Capture the cell that displays the provided text and extract its [X, Y] central coordinate. 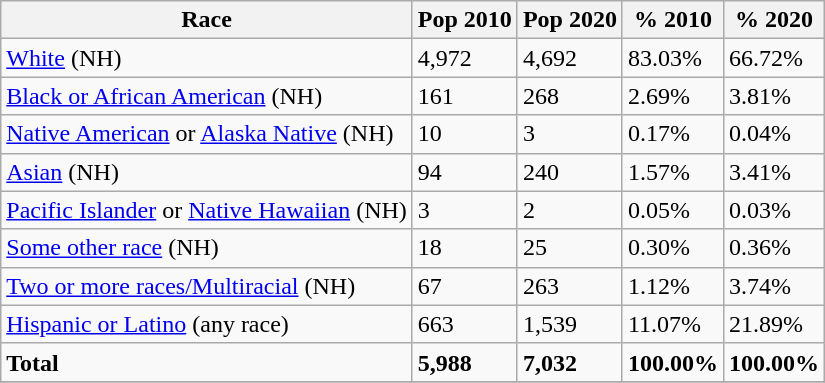
4,692 [570, 58]
4,972 [464, 58]
663 [464, 324]
Black or African American (NH) [207, 96]
67 [464, 286]
% 2020 [774, 20]
2 [570, 210]
5,988 [464, 362]
Asian (NH) [207, 172]
161 [464, 96]
Race [207, 20]
3.41% [774, 172]
25 [570, 248]
Native American or Alaska Native (NH) [207, 134]
% 2010 [672, 20]
66.72% [774, 58]
Hispanic or Latino (any race) [207, 324]
White (NH) [207, 58]
21.89% [774, 324]
94 [464, 172]
7,032 [570, 362]
11.07% [672, 324]
240 [570, 172]
268 [570, 96]
1.57% [672, 172]
0.30% [672, 248]
0.17% [672, 134]
0.04% [774, 134]
263 [570, 286]
0.03% [774, 210]
83.03% [672, 58]
2.69% [672, 96]
Some other race (NH) [207, 248]
3.81% [774, 96]
Total [207, 362]
Pop 2010 [464, 20]
10 [464, 134]
Pacific Islander or Native Hawaiian (NH) [207, 210]
18 [464, 248]
3.74% [774, 286]
Two or more races/Multiracial (NH) [207, 286]
0.36% [774, 248]
0.05% [672, 210]
Pop 2020 [570, 20]
1.12% [672, 286]
1,539 [570, 324]
